Extract the [x, y] coordinate from the center of the cell holding the provided text.  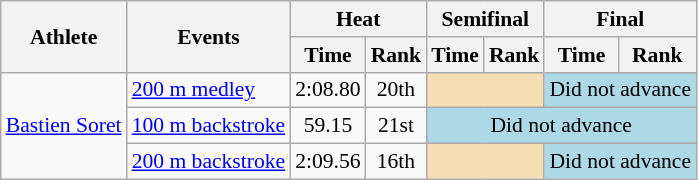
Heat [358, 19]
Semifinal [485, 19]
Final [620, 19]
200 m backstroke [209, 162]
21st [396, 126]
100 m backstroke [209, 126]
200 m medley [209, 90]
Events [209, 36]
59.15 [328, 126]
20th [396, 90]
Bastien Soret [64, 126]
16th [396, 162]
2:09.56 [328, 162]
2:08.80 [328, 90]
Athlete [64, 36]
